Locate the cell with the specified text and output its (x, y) center coordinate. 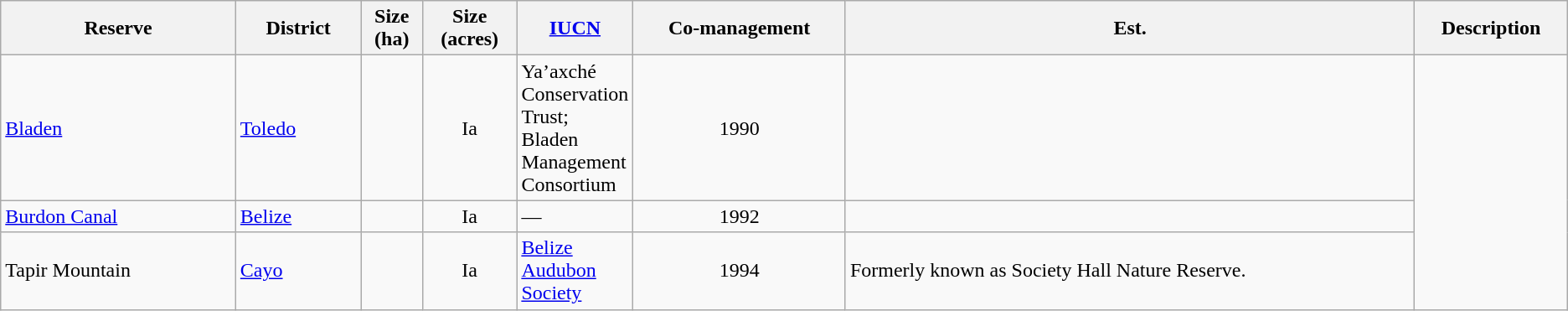
Cayo (298, 271)
Belize Audubon Society (575, 271)
Bladen (119, 127)
Size(acres) (470, 29)
IUCN (575, 29)
Formerly known as Society Hall Nature Reserve. (1130, 271)
Ya’axché Conservation Trust; Bladen Management Consortium (575, 127)
Description (1491, 29)
Tapir Mountain (119, 271)
Toledo (298, 127)
— (575, 216)
Est. (1130, 29)
Belize (298, 216)
1990 (739, 127)
Size(ha) (392, 29)
Burdon Canal (119, 216)
Reserve (119, 29)
District (298, 29)
1994 (739, 271)
Co-management (739, 29)
1992 (739, 216)
